Output the (x, y) coordinate of the center of the cell containing the given text.  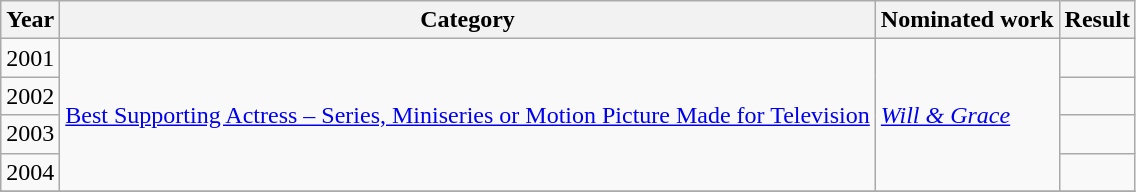
Year (30, 20)
2003 (30, 134)
Best Supporting Actress – Series, Miniseries or Motion Picture Made for Television (468, 115)
Category (468, 20)
Nominated work (967, 20)
Will & Grace (967, 115)
Result (1097, 20)
2004 (30, 172)
2002 (30, 96)
2001 (30, 58)
